Capture the cell that displays the provided text and extract its (x, y) central coordinate. 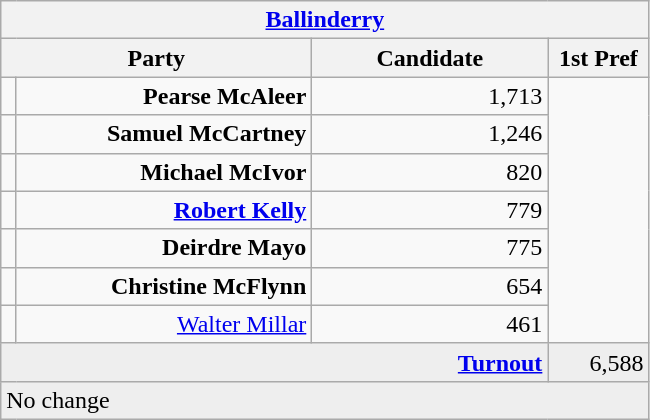
654 (430, 286)
6,588 (598, 362)
779 (430, 210)
Turnout (274, 362)
Samuel McCartney (164, 134)
Robert Kelly (164, 210)
Deirdre Mayo (164, 248)
Candidate (430, 58)
Pearse McAleer (164, 96)
820 (430, 172)
Walter Millar (164, 324)
1st Pref (598, 58)
775 (430, 248)
1,713 (430, 96)
No change (325, 400)
1,246 (430, 134)
Party (156, 58)
Michael McIvor (164, 172)
Ballinderry (325, 20)
461 (430, 324)
Christine McFlynn (164, 286)
